Pinpoint the cell where the given text exists, returning its (x, y) midpoint coordinate. 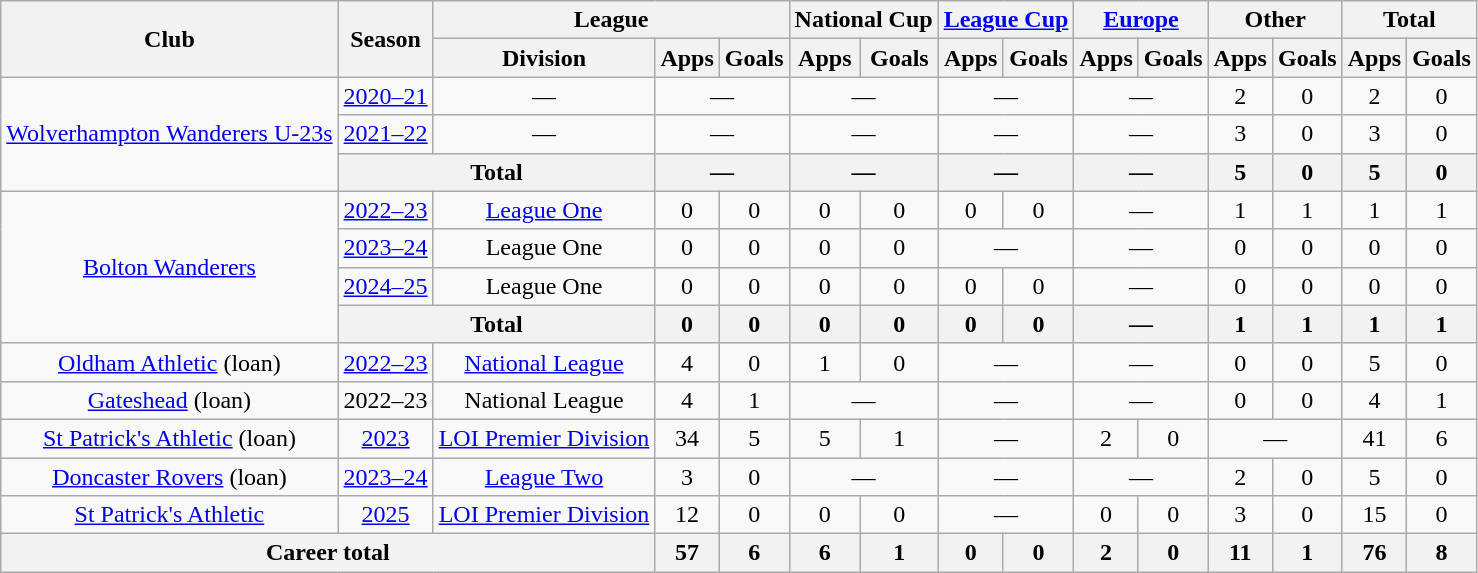
2023 (386, 438)
41 (1374, 438)
National Cup (864, 20)
Gateshead (loan) (170, 400)
Bolton Wanderers (170, 267)
Oldham Athletic (loan) (170, 362)
League Cup (1006, 20)
Wolverhampton Wanderers U-23s (170, 134)
2025 (386, 515)
76 (1374, 553)
St Patrick's Athletic (loan) (170, 438)
League (611, 20)
15 (1374, 515)
8 (1442, 553)
Doncaster Rovers (loan) (170, 477)
St Patrick's Athletic (170, 515)
11 (1240, 553)
Other (1275, 20)
12 (687, 515)
Club (170, 39)
Career total (328, 553)
Division (544, 58)
34 (687, 438)
2021–22 (386, 134)
2020–21 (386, 96)
2024–25 (386, 286)
League Two (544, 477)
Europe (1141, 20)
57 (687, 553)
Season (386, 39)
